Return [x, y] of the center of cell containing provided text 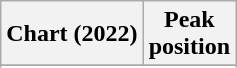
Chart (2022) [72, 34]
Peakposition [189, 34]
